For the text-containing cell, return its midpoint in (X, Y) coordinate format. 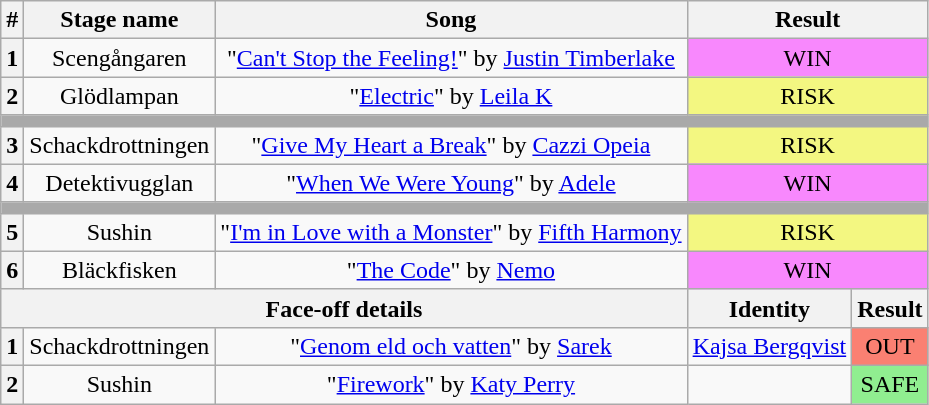
"I'm in Love with a Monster" by Fifth Harmony (451, 232)
Bläckfisken (120, 270)
"Give My Heart a Break" by Cazzi Opeia (451, 145)
"Electric" by Leila K (451, 96)
Identity (770, 308)
# (12, 20)
Face-off details (344, 308)
Stage name (120, 20)
3 (12, 145)
Glödlampan (120, 96)
Kajsa Bergqvist (770, 346)
5 (12, 232)
"When We Were Young" by Adele (451, 183)
Song (451, 20)
Scengångaren (120, 58)
Detektivugglan (120, 183)
"Can't Stop the Feeling!" by Justin Timberlake (451, 58)
SAFE (890, 384)
OUT (890, 346)
"Genom eld och vatten" by Sarek (451, 346)
6 (12, 270)
"The Code" by Nemo (451, 270)
"Firework" by Katy Perry (451, 384)
4 (12, 183)
